Locate the cell with the specified text and output its [x, y] center coordinate. 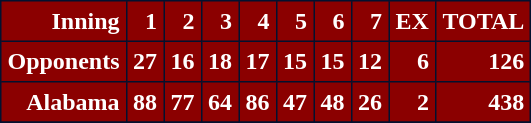
48 [333, 102]
77 [183, 102]
126 [484, 61]
Opponents [64, 61]
18 [220, 61]
27 [145, 61]
3 [220, 21]
Inning [64, 21]
64 [220, 102]
16 [183, 61]
88 [145, 102]
438 [484, 102]
1 [145, 21]
26 [370, 102]
7 [370, 21]
5 [295, 21]
47 [295, 102]
EX [412, 21]
Alabama [64, 102]
86 [258, 102]
4 [258, 21]
TOTAL [484, 21]
12 [370, 61]
17 [258, 61]
